Pinpoint the cell where the given text exists, returning its [X, Y] midpoint coordinate. 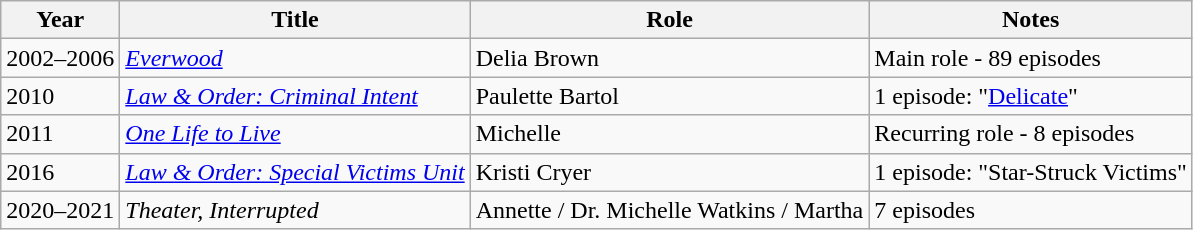
Law & Order: Criminal Intent [295, 96]
One Life to Live [295, 134]
Law & Order: Special Victims Unit [295, 172]
Theater, Interrupted [295, 210]
Kristi Cryer [670, 172]
2010 [60, 96]
Annette / Dr. Michelle Watkins / Martha [670, 210]
Michelle [670, 134]
Delia Brown [670, 58]
1 episode: "Star-Struck Victims" [1031, 172]
Everwood [295, 58]
Recurring role - 8 episodes [1031, 134]
Role [670, 20]
Main role - 89 episodes [1031, 58]
1 episode: "Delicate" [1031, 96]
2002–2006 [60, 58]
2016 [60, 172]
2011 [60, 134]
Notes [1031, 20]
Title [295, 20]
7 episodes [1031, 210]
Year [60, 20]
2020–2021 [60, 210]
Paulette Bartol [670, 96]
